Output the [x, y] coordinate of the center of the cell containing the given text.  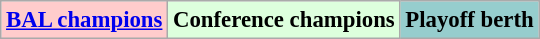
Playoff berth [470, 20]
Conference champions [284, 20]
BAL champions [84, 20]
